For the text-containing cell, return its midpoint in [X, Y] coordinate format. 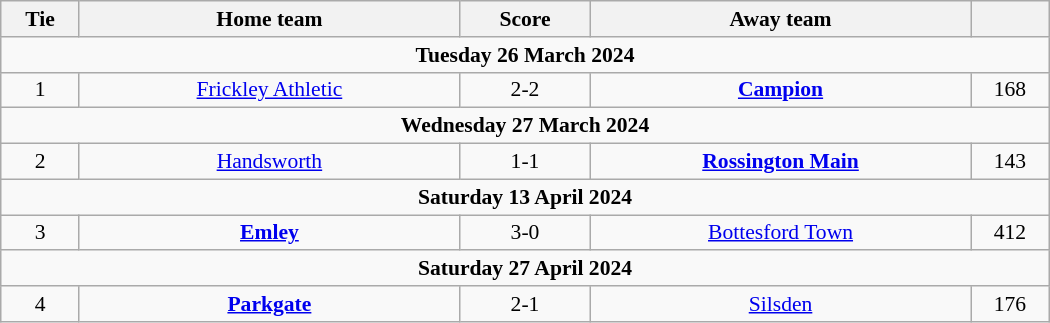
Bottesford Town [781, 233]
Tie [40, 19]
Score [524, 19]
3-0 [524, 233]
Frickley Athletic [269, 90]
412 [1010, 233]
3 [40, 233]
Wednesday 27 March 2024 [525, 126]
2 [40, 162]
Home team [269, 19]
2-2 [524, 90]
Tuesday 26 March 2024 [525, 55]
Saturday 27 April 2024 [525, 269]
Silsden [781, 304]
1 [40, 90]
Emley [269, 233]
4 [40, 304]
Parkgate [269, 304]
Rossington Main [781, 162]
Campion [781, 90]
Handsworth [269, 162]
1-1 [524, 162]
176 [1010, 304]
Saturday 13 April 2024 [525, 197]
143 [1010, 162]
2-1 [524, 304]
Away team [781, 19]
168 [1010, 90]
